Determine the (x, y) coordinate at the center of the cell enclosing the given text.  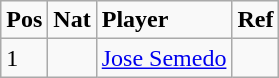
1 (24, 58)
Jose Semedo (164, 58)
Nat (72, 20)
Pos (24, 20)
Ref (256, 20)
Player (164, 20)
